Determine the [X, Y] coordinate at the center of the cell enclosing the given text.  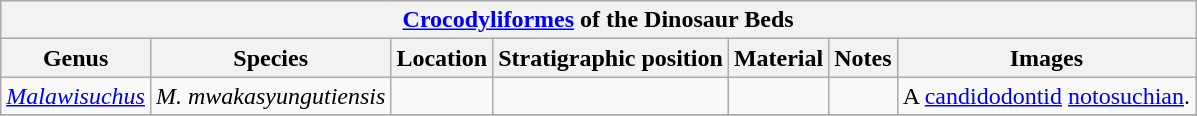
Species [270, 58]
Stratigraphic position [611, 58]
Genus [76, 58]
Images [1046, 58]
M. mwakasyungutiensis [270, 96]
A candidodontid notosuchian. [1046, 96]
Malawisuchus [76, 96]
Crocodyliformes of the Dinosaur Beds [598, 20]
Notes [863, 58]
Location [442, 58]
Material [778, 58]
